Identify which cell holds the provided text, then report its [X, Y] central coordinate. 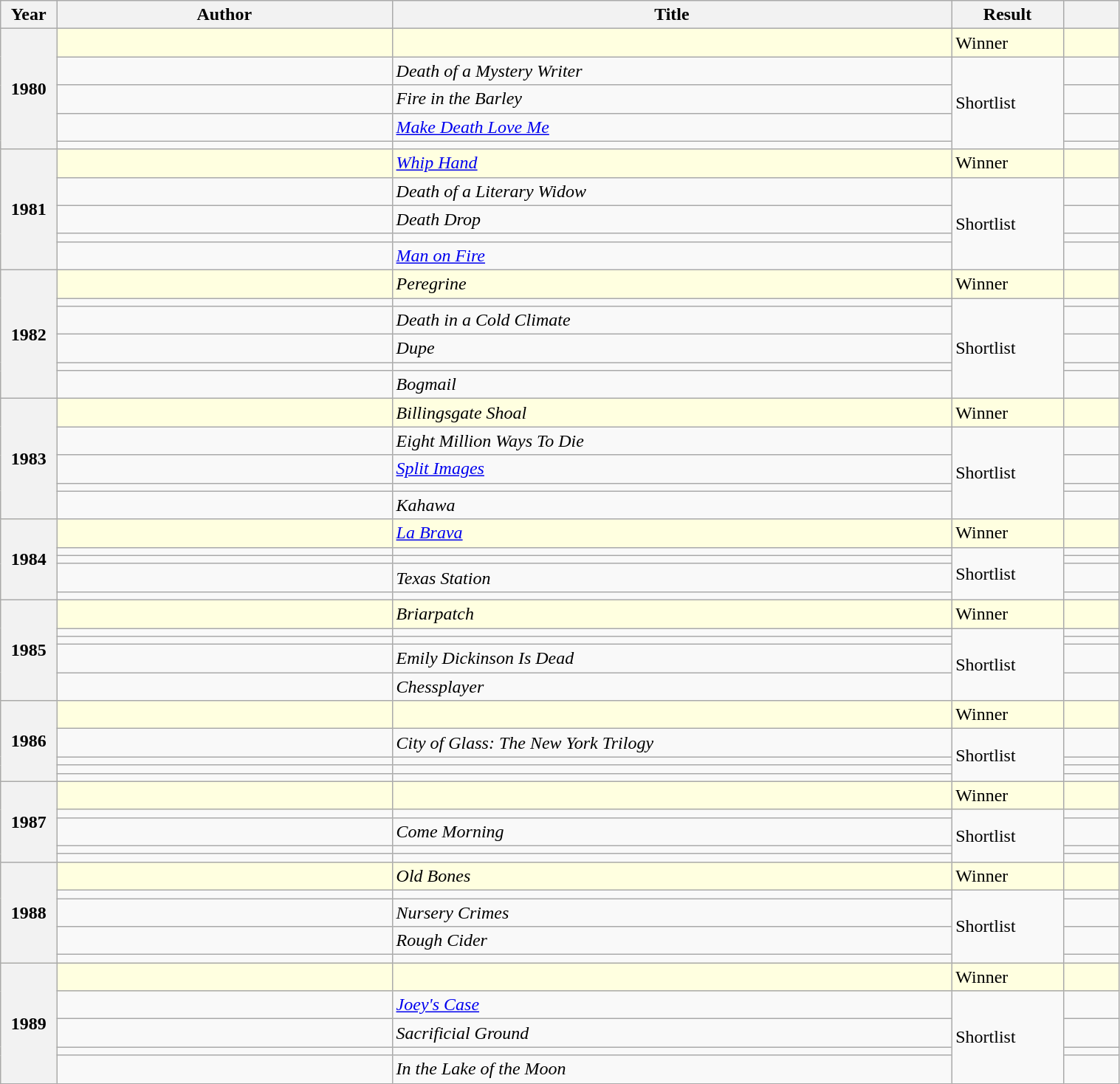
La Brava [672, 533]
1985 [29, 650]
Bogmail [672, 385]
Joey's Case [672, 1005]
Title [672, 15]
Kahawa [672, 505]
Make Death Love Me [672, 127]
Author [224, 15]
1983 [29, 459]
Year [29, 15]
Death in a Cold Climate [672, 320]
City of Glass: The New York Trilogy [672, 743]
Death of a Mystery Writer [672, 71]
Texas Station [672, 577]
1982 [29, 334]
1988 [29, 912]
1984 [29, 560]
1986 [29, 741]
Death Drop [672, 219]
1989 [29, 1023]
Eight Million Ways To Die [672, 441]
Death of a Literary Widow [672, 191]
Nursery Crimes [672, 912]
Briarpatch [672, 614]
Billingsgate Shoal [672, 413]
Old Bones [672, 876]
Emily Dickinson Is Dead [672, 659]
Man on Fire [672, 255]
In the Lake of the Moon [672, 1069]
Dupe [672, 349]
1980 [29, 89]
Peregrine [672, 284]
Come Morning [672, 831]
Sacrificial Ground [672, 1033]
Whip Hand [672, 163]
1987 [29, 821]
Chessplayer [672, 687]
1981 [29, 210]
Result [1008, 15]
Fire in the Barley [672, 99]
Rough Cider [672, 941]
Split Images [672, 469]
